Return the [x, y] coordinate for the center point of the cell that contains the specified text.  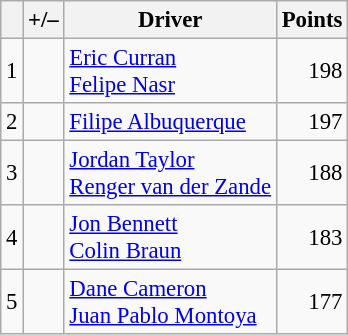
+/– [44, 20]
4 [12, 238]
198 [312, 72]
Dane Cameron Juan Pablo Montoya [170, 302]
188 [312, 174]
Filipe Albuquerque [170, 122]
1 [12, 72]
Jordan Taylor Renger van der Zande [170, 174]
Driver [170, 20]
2 [12, 122]
177 [312, 302]
Points [312, 20]
Jon Bennett Colin Braun [170, 238]
5 [12, 302]
Eric Curran Felipe Nasr [170, 72]
183 [312, 238]
197 [312, 122]
3 [12, 174]
